Detect which cell encompasses the target text, then output its [x, y] center coordinate. 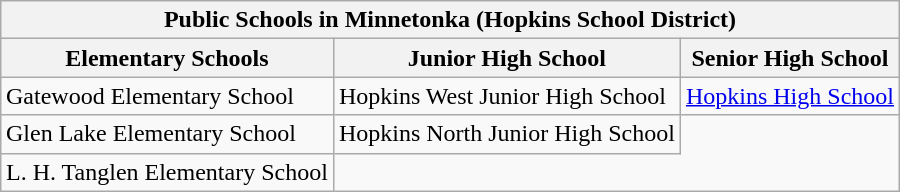
Senior High School [790, 58]
Hopkins West Junior High School [506, 96]
L. H. Tanglen Elementary School [166, 172]
Elementary Schools [166, 58]
Glen Lake Elementary School [166, 134]
Hopkins North Junior High School [506, 134]
Public Schools in Minnetonka (Hopkins School District) [450, 20]
Hopkins High School [790, 96]
Gatewood Elementary School [166, 96]
Junior High School [506, 58]
